Provide the [x, y] coordinate of the cell's center where the given text is located.  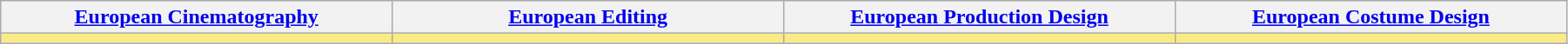
European Production Design [980, 17]
European Costume Design [1370, 17]
European Cinematography [197, 17]
European Editing [588, 17]
